From the cell containing the given text, extract its center point as [x, y] coordinate. 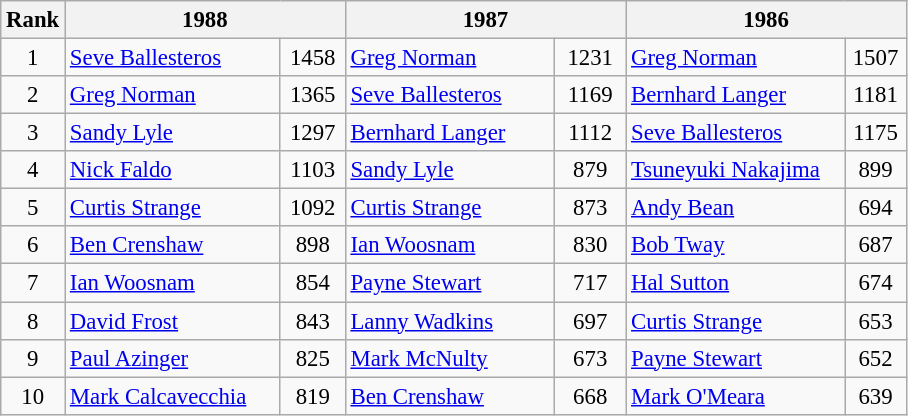
854 [312, 283]
Hal Sutton [736, 283]
639 [876, 396]
8 [33, 321]
1175 [876, 133]
1103 [312, 170]
694 [876, 208]
1988 [206, 20]
668 [590, 396]
898 [312, 245]
652 [876, 358]
9 [33, 358]
1 [33, 58]
873 [590, 208]
830 [590, 245]
843 [312, 321]
Rank [33, 20]
Bob Tway [736, 245]
Tsuneyuki Nakajima [736, 170]
Andy Bean [736, 208]
4 [33, 170]
1507 [876, 58]
1181 [876, 95]
1987 [486, 20]
2 [33, 95]
899 [876, 170]
1169 [590, 95]
3 [33, 133]
819 [312, 396]
David Frost [173, 321]
6 [33, 245]
1458 [312, 58]
Mark Calcavecchia [173, 396]
5 [33, 208]
7 [33, 283]
673 [590, 358]
1365 [312, 95]
825 [312, 358]
10 [33, 396]
1112 [590, 133]
653 [876, 321]
697 [590, 321]
Nick Faldo [173, 170]
Paul Azinger [173, 358]
Mark O'Meara [736, 396]
1986 [766, 20]
674 [876, 283]
717 [590, 283]
Mark McNulty [450, 358]
879 [590, 170]
1297 [312, 133]
687 [876, 245]
Lanny Wadkins [450, 321]
1231 [590, 58]
1092 [312, 208]
